Search for the cell housing the specified text and yield its [X, Y] center coordinate. 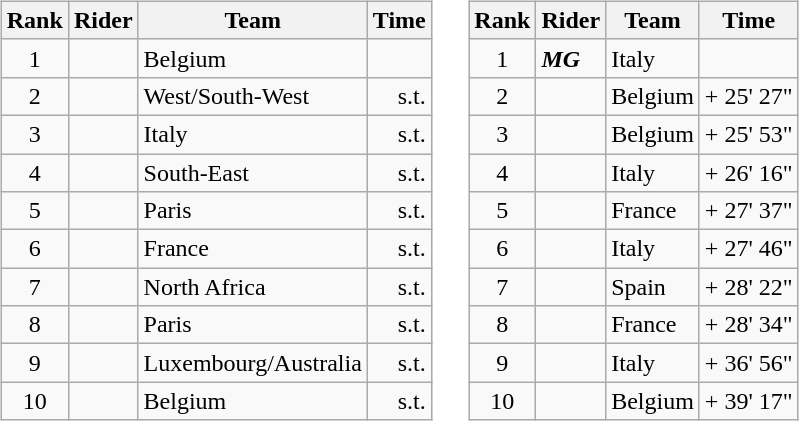
North Africa [252, 287]
+ 28' 34" [748, 325]
+ 36' 56" [748, 363]
+ 27' 37" [748, 211]
+ 26' 16" [748, 173]
+ 39' 17" [748, 401]
Luxembourg/Australia [252, 363]
South-East [252, 173]
Spain [653, 287]
+ 28' 22" [748, 287]
+ 25' 53" [748, 134]
+ 25' 27" [748, 96]
MG [571, 58]
West/South-West [252, 96]
+ 27' 46" [748, 249]
